Pinpoint the cell where the given text exists, returning its [X, Y] midpoint coordinate. 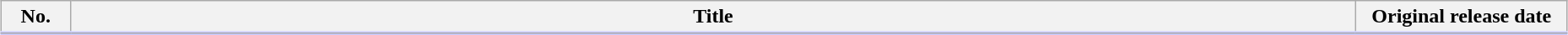
No. [35, 17]
Original release date [1462, 17]
Title [713, 17]
